Determine the [X, Y] coordinate at the center of the cell enclosing the given text.  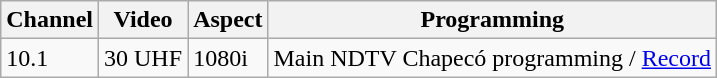
Aspect [228, 20]
Main NDTV Chapecó programming / Record [492, 58]
1080i [228, 58]
30 UHF [144, 58]
Video [144, 20]
Channel [50, 20]
Programming [492, 20]
10.1 [50, 58]
